From the cell containing the given text, extract its center point as [x, y] coordinate. 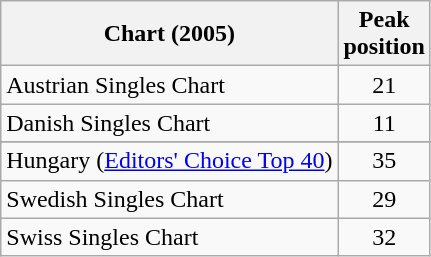
Peakposition [384, 34]
Chart (2005) [170, 34]
35 [384, 161]
29 [384, 199]
11 [384, 123]
Hungary (Editors' Choice Top 40) [170, 161]
32 [384, 237]
Swedish Singles Chart [170, 199]
21 [384, 85]
Swiss Singles Chart [170, 237]
Danish Singles Chart [170, 123]
Austrian Singles Chart [170, 85]
